Locate the cell with the specified text and output its (X, Y) center coordinate. 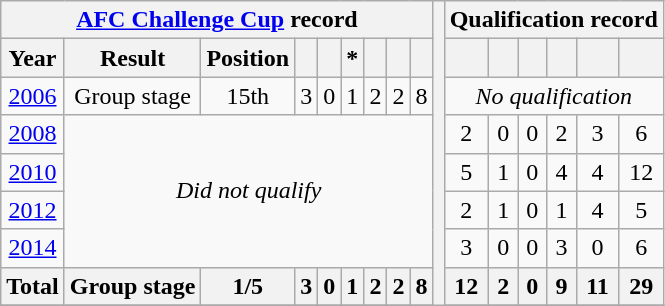
Result (132, 58)
11 (598, 286)
2008 (33, 134)
No qualification (554, 96)
2010 (33, 172)
Position (248, 58)
Year (33, 58)
9 (562, 286)
15th (248, 96)
AFC Challenge Cup record (217, 20)
Total (33, 286)
2012 (33, 210)
Did not qualify (248, 191)
29 (641, 286)
2014 (33, 248)
Qualification record (554, 20)
* (352, 58)
2006 (33, 96)
1/5 (248, 286)
